Return the (x, y) coordinate for the center point of the cell that contains the specified text.  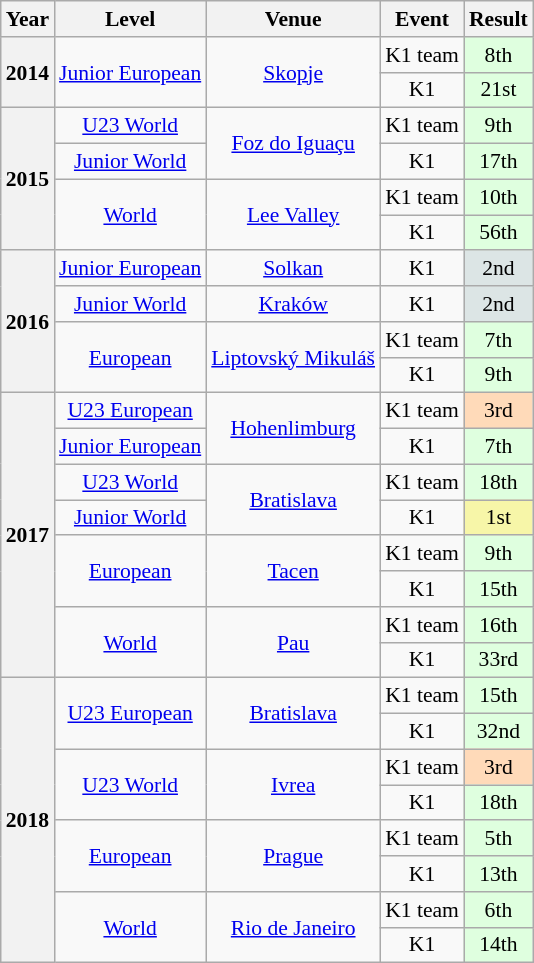
16th (498, 625)
2018 (28, 820)
Year (28, 19)
1st (498, 518)
32nd (498, 732)
14th (498, 945)
Kraków (293, 304)
5th (498, 839)
2016 (28, 322)
33rd (498, 660)
2014 (28, 72)
8th (498, 55)
10th (498, 197)
17th (498, 162)
Level (130, 19)
Tacen (293, 572)
Skopje (293, 72)
6th (498, 910)
Lee Valley (293, 214)
2015 (28, 179)
Foz do Iguaçu (293, 144)
Venue (293, 19)
Rio de Janeiro (293, 928)
Pau (293, 642)
Ivrea (293, 784)
Result (498, 19)
Prague (293, 856)
Liptovský Mikuláš (293, 358)
Hohenlimburg (293, 428)
56th (498, 233)
Event (422, 19)
Solkan (293, 269)
13th (498, 874)
21st (498, 90)
2017 (28, 536)
